Find where the given text appears and provide that cell's center as [X, Y] coordinate. 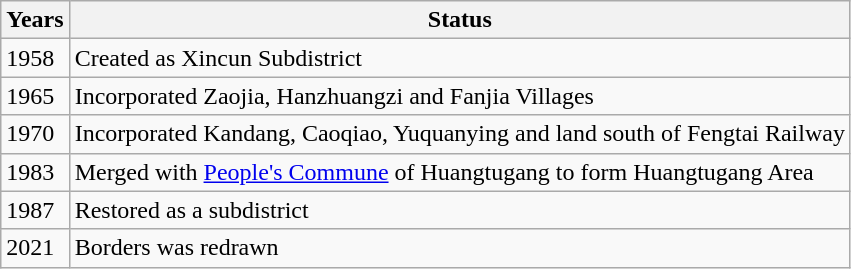
1987 [35, 210]
Merged with People's Commune of Huangtugang to form Huangtugang Area [460, 172]
Restored as a subdistrict [460, 210]
Status [460, 20]
1958 [35, 58]
2021 [35, 248]
Incorporated Zaojia, Hanzhuangzi and Fanjia Villages [460, 96]
Borders was redrawn [460, 248]
1983 [35, 172]
Created as Xincun Subdistrict [460, 58]
Incorporated Kandang, Caoqiao, Yuquanying and land south of Fengtai Railway [460, 134]
1970 [35, 134]
Years [35, 20]
1965 [35, 96]
